Capture the cell that displays the provided text and extract its [x, y] central coordinate. 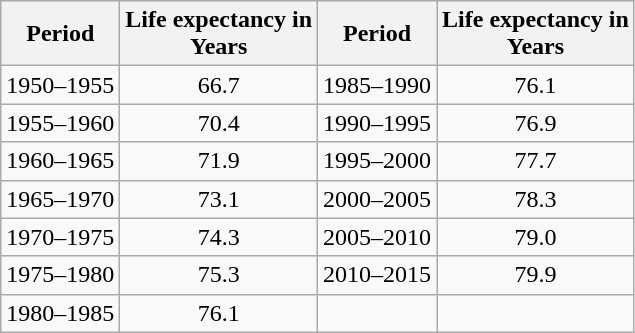
2005–2010 [378, 237]
1970–1975 [60, 237]
2000–2005 [378, 199]
1975–1980 [60, 275]
79.9 [536, 275]
1980–1985 [60, 313]
73.1 [219, 199]
76.9 [536, 123]
1990–1995 [378, 123]
1965–1970 [60, 199]
78.3 [536, 199]
77.7 [536, 161]
71.9 [219, 161]
1985–1990 [378, 85]
1960–1965 [60, 161]
66.7 [219, 85]
75.3 [219, 275]
1995–2000 [378, 161]
70.4 [219, 123]
79.0 [536, 237]
2010–2015 [378, 275]
1955–1960 [60, 123]
1950–1955 [60, 85]
74.3 [219, 237]
